Locate the cell with the specified text and output its [x, y] center coordinate. 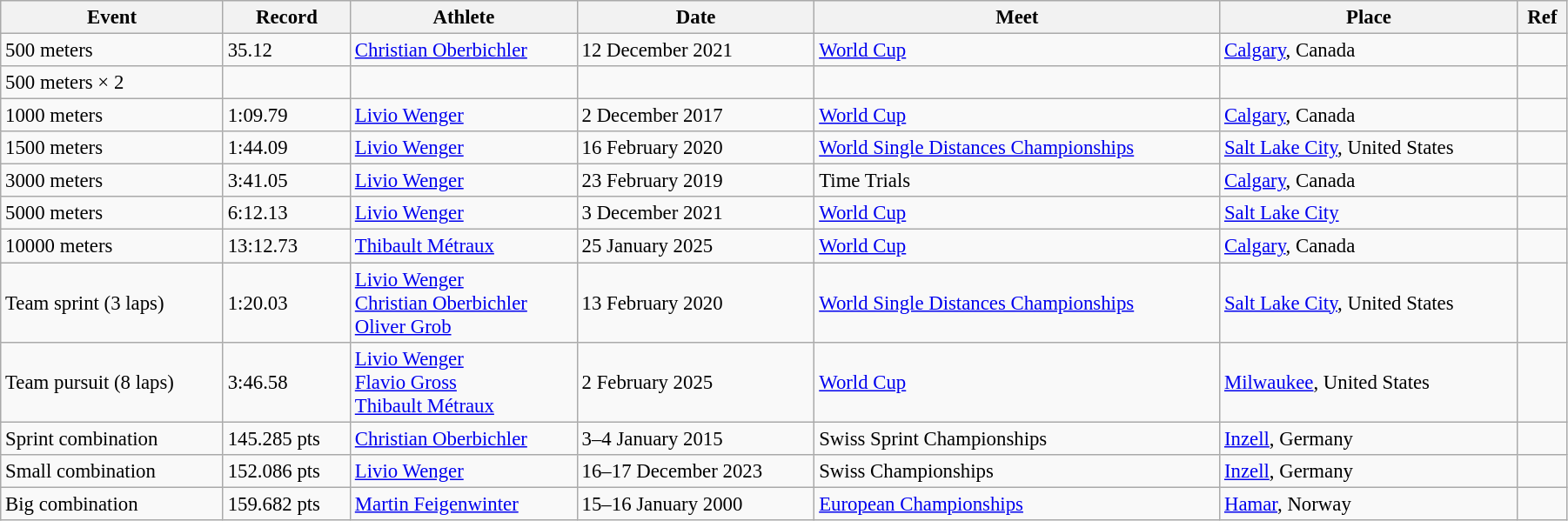
Salt Lake City [1370, 213]
35.12 [286, 50]
16 February 2020 [696, 148]
Livio WengerFlavio GrossThibault Métraux [465, 382]
Record [286, 17]
1500 meters [112, 148]
Martin Feigenwinter [465, 504]
3 December 2021 [696, 213]
23 February 2019 [696, 181]
1:09.79 [286, 116]
Sprint combination [112, 438]
Team pursuit (8 laps) [112, 382]
Small combination [112, 471]
25 January 2025 [696, 246]
500 meters × 2 [112, 83]
13 February 2020 [696, 303]
1000 meters [112, 116]
1:44.09 [286, 148]
1:20.03 [286, 303]
Date [696, 17]
Time Trials [1017, 181]
Swiss Sprint Championships [1017, 438]
6:12.13 [286, 213]
2 December 2017 [696, 116]
European Championships [1017, 504]
Meet [1017, 17]
13:12.73 [286, 246]
Thibault Métraux [465, 246]
145.285 pts [286, 438]
Place [1370, 17]
3:46.58 [286, 382]
Hamar, Norway [1370, 504]
Ref [1542, 17]
Big combination [112, 504]
12 December 2021 [696, 50]
500 meters [112, 50]
Athlete [465, 17]
3–4 January 2015 [696, 438]
Team sprint (3 laps) [112, 303]
Milwaukee, United States [1370, 382]
152.086 pts [286, 471]
15–16 January 2000 [696, 504]
16–17 December 2023 [696, 471]
10000 meters [112, 246]
Event [112, 17]
3:41.05 [286, 181]
Livio WengerChristian OberbichlerOliver Grob [465, 303]
Swiss Championships [1017, 471]
5000 meters [112, 213]
3000 meters [112, 181]
2 February 2025 [696, 382]
159.682 pts [286, 504]
